Search for the cell housing the specified text and yield its [x, y] center coordinate. 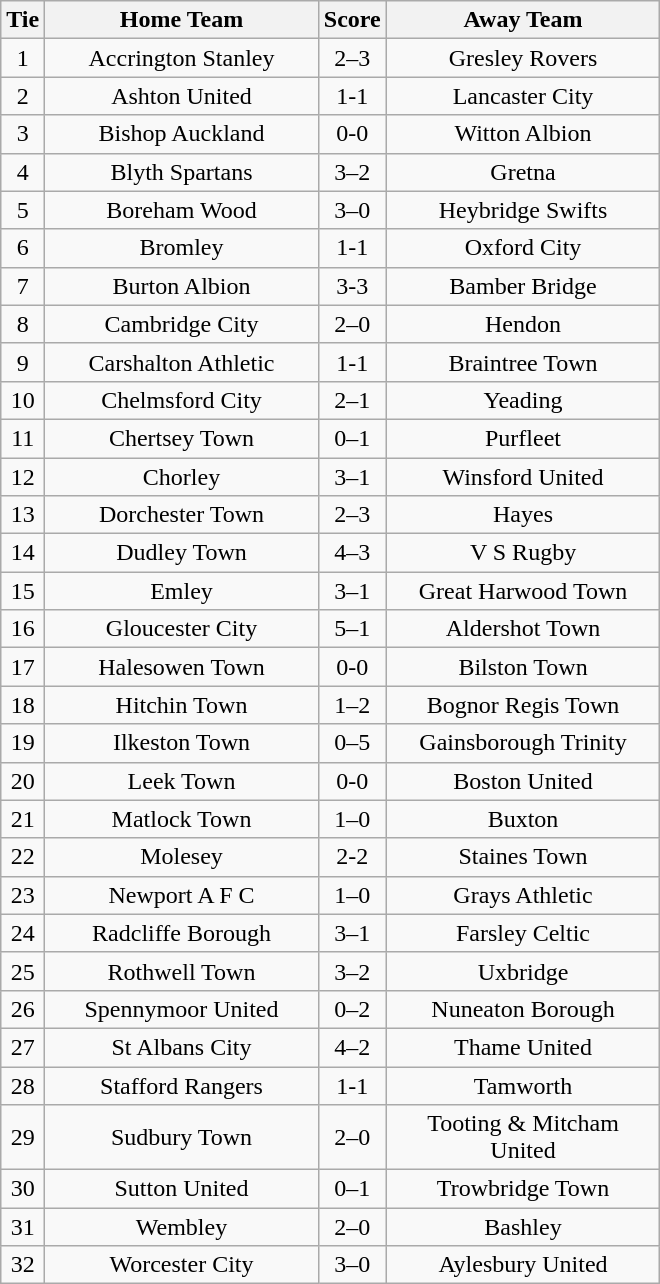
St Albans City [182, 1047]
4 [23, 172]
Spennymoor United [182, 1009]
Hendon [523, 324]
Nuneaton Borough [523, 1009]
11 [23, 438]
Oxford City [523, 248]
5–1 [352, 629]
Braintree Town [523, 362]
15 [23, 591]
25 [23, 971]
Tie [23, 20]
Aylesbury United [523, 1265]
0–5 [352, 743]
Bamber Bridge [523, 286]
Gloucester City [182, 629]
Blyth Spartans [182, 172]
Dorchester Town [182, 515]
1–2 [352, 705]
13 [23, 515]
Home Team [182, 20]
Uxbridge [523, 971]
Trowbridge Town [523, 1189]
Chertsey Town [182, 438]
Away Team [523, 20]
Burton Albion [182, 286]
8 [23, 324]
20 [23, 781]
Leek Town [182, 781]
Buxton [523, 819]
32 [23, 1265]
28 [23, 1085]
12 [23, 477]
Bishop Auckland [182, 134]
Witton Albion [523, 134]
21 [23, 819]
3 [23, 134]
Sutton United [182, 1189]
0–2 [352, 1009]
Farsley Celtic [523, 933]
Lancaster City [523, 96]
29 [23, 1138]
2–1 [352, 400]
31 [23, 1227]
V S Rugby [523, 553]
Ashton United [182, 96]
Bromley [182, 248]
2-2 [352, 857]
Halesowen Town [182, 667]
30 [23, 1189]
Rothwell Town [182, 971]
Tamworth [523, 1085]
6 [23, 248]
Tooting & Mitcham United [523, 1138]
Score [352, 20]
Hitchin Town [182, 705]
24 [23, 933]
Emley [182, 591]
Grays Athletic [523, 895]
Stafford Rangers [182, 1085]
17 [23, 667]
Boreham Wood [182, 210]
Thame United [523, 1047]
4–2 [352, 1047]
5 [23, 210]
10 [23, 400]
Sudbury Town [182, 1138]
Aldershot Town [523, 629]
Yeading [523, 400]
Gresley Rovers [523, 58]
9 [23, 362]
7 [23, 286]
Chorley [182, 477]
Newport A F C [182, 895]
Purfleet [523, 438]
Gretna [523, 172]
Heybridge Swifts [523, 210]
Chelmsford City [182, 400]
Winsford United [523, 477]
23 [23, 895]
27 [23, 1047]
Bognor Regis Town [523, 705]
Ilkeston Town [182, 743]
Radcliffe Borough [182, 933]
16 [23, 629]
Matlock Town [182, 819]
Carshalton Athletic [182, 362]
19 [23, 743]
Boston United [523, 781]
14 [23, 553]
18 [23, 705]
2 [23, 96]
Hayes [523, 515]
Bashley [523, 1227]
Gainsborough Trinity [523, 743]
Accrington Stanley [182, 58]
1 [23, 58]
Wembley [182, 1227]
Dudley Town [182, 553]
Staines Town [523, 857]
Bilston Town [523, 667]
26 [23, 1009]
Great Harwood Town [523, 591]
Worcester City [182, 1265]
Cambridge City [182, 324]
3-3 [352, 286]
4–3 [352, 553]
Molesey [182, 857]
22 [23, 857]
